Identify which cell holds the provided text, then report its (X, Y) central coordinate. 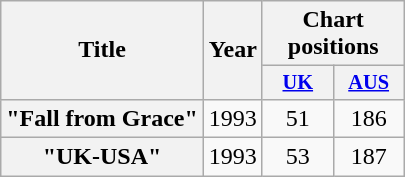
AUS (368, 83)
"UK-USA" (102, 157)
51 (298, 118)
186 (368, 118)
"Fall from Grace" (102, 118)
53 (298, 157)
Year (232, 50)
Chart positions (333, 34)
187 (368, 157)
Title (102, 50)
UK (298, 83)
